For the text-containing cell, return its midpoint in [x, y] coordinate format. 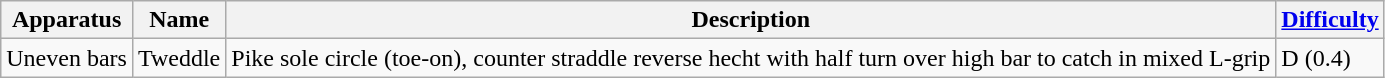
Tweddle [178, 58]
Apparatus [67, 20]
Description [751, 20]
Name [178, 20]
D (0.4) [1330, 58]
Pike sole circle (toe-on), counter straddle reverse hecht with half turn over high bar to catch in mixed L-grip [751, 58]
Difficulty [1330, 20]
Uneven bars [67, 58]
